Provide the (X, Y) coordinate of the cell's center where the given text is located.  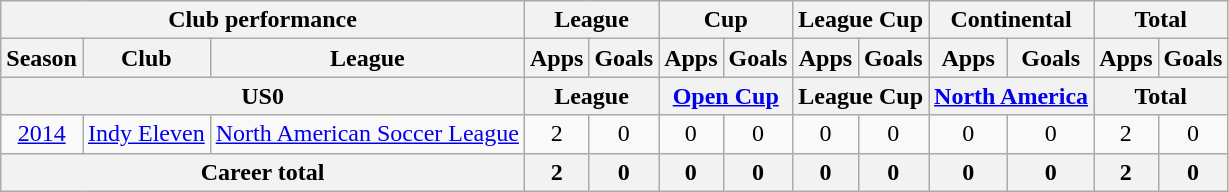
Season (42, 58)
Club (146, 58)
Club performance (263, 20)
Indy Eleven (146, 134)
Continental (1012, 20)
Cup (726, 20)
US0 (263, 96)
2014 (42, 134)
North America (1012, 96)
Career total (263, 172)
Open Cup (726, 96)
North American Soccer League (367, 134)
